Provide the (x, y) coordinate of the cell's center where the given text is located.  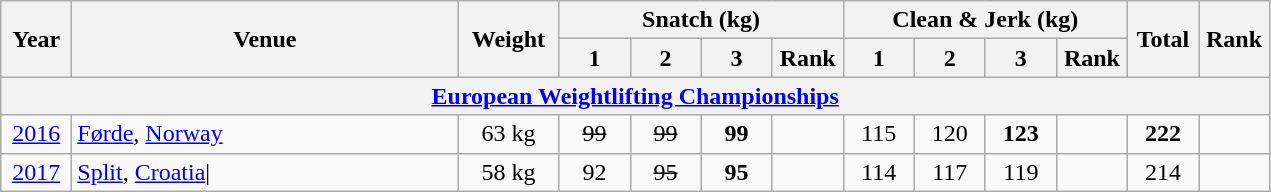
European Weightlifting Championships (636, 96)
Clean & Jerk (kg) (985, 20)
58 kg (508, 172)
222 (1162, 134)
2017 (36, 172)
Førde, Norway (265, 134)
123 (1020, 134)
Year (36, 39)
Total (1162, 39)
Venue (265, 39)
114 (878, 172)
117 (950, 172)
2016 (36, 134)
Weight (508, 39)
Split, Croatia| (265, 172)
92 (594, 172)
119 (1020, 172)
63 kg (508, 134)
115 (878, 134)
120 (950, 134)
Snatch (kg) (701, 20)
214 (1162, 172)
